For the text-containing cell, return its midpoint in (x, y) coordinate format. 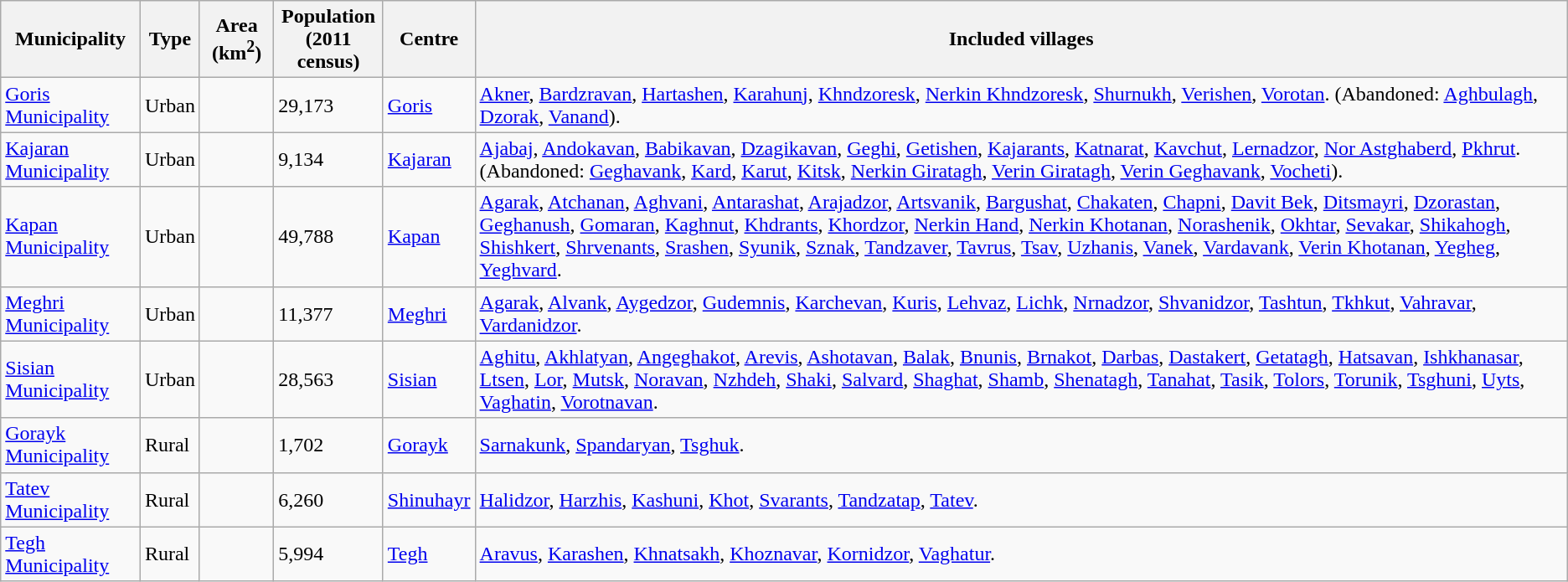
Meghri Municipality (70, 313)
Centre (429, 39)
9,134 (328, 159)
Sarnakunk, Spandaryan, Tsghuk. (1021, 446)
28,563 (328, 379)
Tegh Municipality (70, 554)
Meghri (429, 313)
Kapan Municipality (70, 236)
Goris Municipality (70, 106)
Halidzor, Harzhis, Kashuni, Khot, Svarants, Tandzatap, Tatev. (1021, 499)
29,173 (328, 106)
Shinuhayr (429, 499)
6,260 (328, 499)
Included villages (1021, 39)
Sisian (429, 379)
Goris (429, 106)
Akner, Bardzravan, Hartashen, Karahunj, Khndzoresk, Nerkin Khndzoresk, Shurnukh, Verishen, Vorotan. (Abandoned: Aghbulagh, Dzorak, Vanand). (1021, 106)
Population(2011 census) (328, 39)
Aravus, Karashen, Khnatsakh, Khoznavar, Kornidzor, Vaghatur. (1021, 554)
Tegh (429, 554)
Gorayk (429, 446)
Municipality (70, 39)
11,377 (328, 313)
Agarak, Alvank, Aygedzor, Gudemnis, Karchevan, Kuris, Lehvaz, Lichk, Nrnadzor, Shvanidzor, Tashtun, Tkhkut, Vahravar, Vardanidzor. (1021, 313)
Kapan (429, 236)
Kajaran (429, 159)
Sisian Municipality (70, 379)
Area (km2) (236, 39)
1,702 (328, 446)
Kajaran Municipality (70, 159)
Gorayk Municipality (70, 446)
49,788 (328, 236)
5,994 (328, 554)
Tatev Municipality (70, 499)
Type (169, 39)
